Capture the cell that displays the provided text and extract its (X, Y) central coordinate. 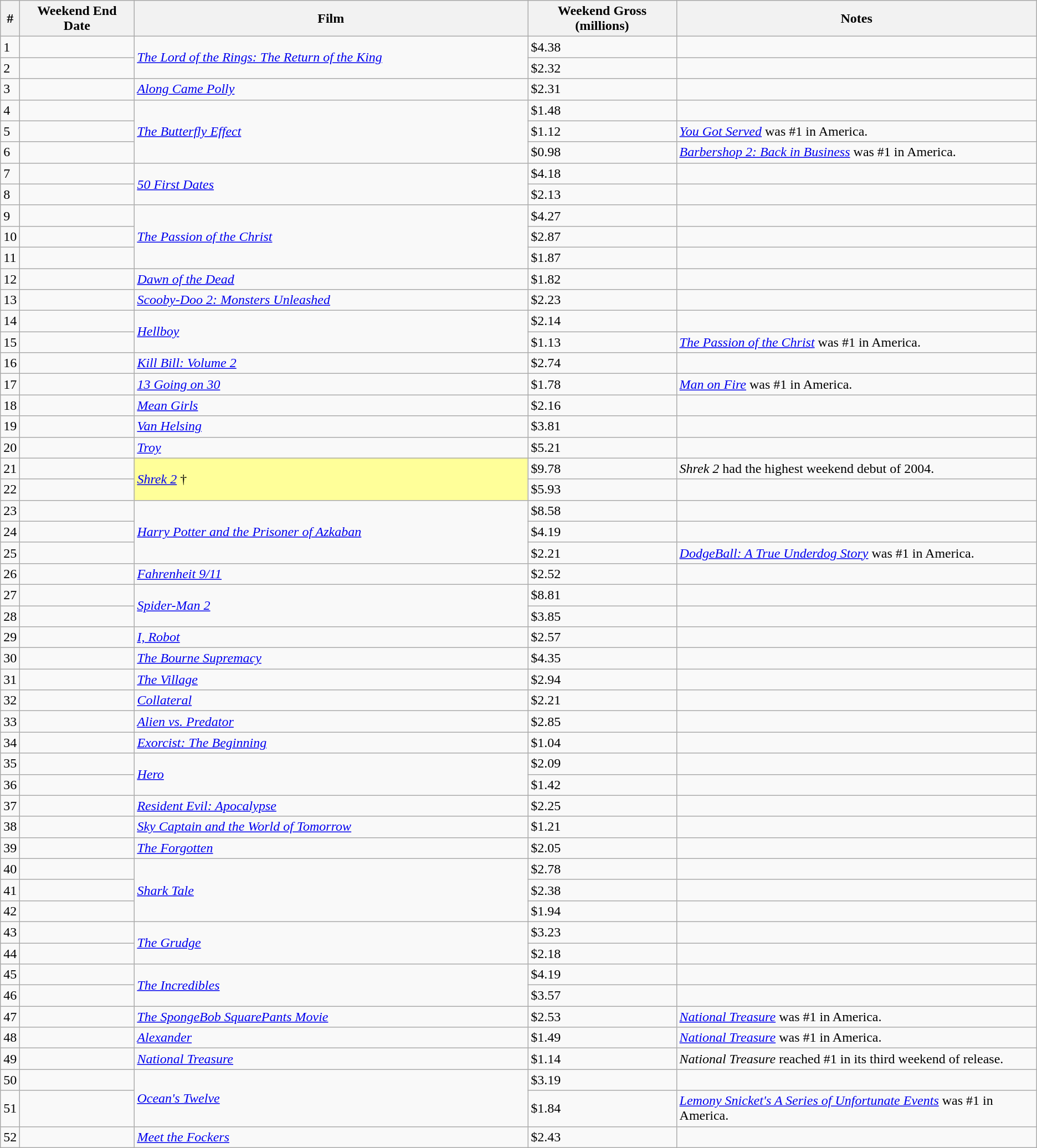
$3.23 (602, 932)
50 (10, 1080)
39 (10, 848)
Exorcist: The Beginning (331, 743)
$1.04 (602, 743)
4 (10, 110)
47 (10, 1017)
$2.14 (602, 321)
23 (10, 511)
$1.94 (602, 911)
$3.19 (602, 1080)
$2.85 (602, 722)
$2.57 (602, 637)
$2.25 (602, 806)
$4.18 (602, 173)
46 (10, 996)
1 (10, 47)
29 (10, 637)
Along Came Polly (331, 89)
$2.23 (602, 300)
38 (10, 827)
48 (10, 1038)
51 (10, 1109)
Van Helsing (331, 426)
$4.35 (602, 658)
41 (10, 890)
Hellboy (331, 332)
Kill Bill: Volume 2 (331, 363)
The Bourne Supremacy (331, 658)
$2.78 (602, 869)
$1.42 (602, 785)
$2.53 (602, 1017)
The Forgotten (331, 848)
Scooby-Doo 2: Monsters Unleashed (331, 300)
Meet the Fockers (331, 1137)
Barbershop 2: Back in Business was #1 in America. (856, 152)
33 (10, 722)
$5.21 (602, 447)
9 (10, 215)
37 (10, 806)
$2.38 (602, 890)
3 (10, 89)
$1.12 (602, 131)
34 (10, 743)
$1.48 (602, 110)
$8.81 (602, 595)
44 (10, 953)
$2.74 (602, 363)
31 (10, 679)
Lemony Snicket's A Series of Unfortunate Events was #1 in America. (856, 1109)
The SpongeBob SquarePants Movie (331, 1017)
21 (10, 469)
$2.32 (602, 68)
I, Robot (331, 637)
$2.87 (602, 236)
17 (10, 384)
Fahrenheit 9/11 (331, 574)
Harry Potter and the Prisoner of Azkaban (331, 532)
Alexander (331, 1038)
The Passion of the Christ was #1 in America. (856, 342)
Weekend End Date (77, 19)
25 (10, 553)
$3.81 (602, 426)
18 (10, 405)
15 (10, 342)
13 (10, 300)
12 (10, 279)
40 (10, 869)
$4.38 (602, 47)
6 (10, 152)
Ocean's Twelve (331, 1098)
$0.98 (602, 152)
16 (10, 363)
Film (331, 19)
$4.27 (602, 215)
8 (10, 194)
$2.52 (602, 574)
45 (10, 975)
5 (10, 131)
$8.58 (602, 511)
The Village (331, 679)
National Treasure reached #1 in its third weekend of release. (856, 1059)
The Incredibles (331, 985)
$3.85 (602, 616)
$2.05 (602, 848)
11 (10, 258)
Man on Fire was #1 in America. (856, 384)
7 (10, 173)
$2.09 (602, 764)
27 (10, 595)
$3.57 (602, 996)
$5.93 (602, 490)
$2.16 (602, 405)
$1.21 (602, 827)
$1.49 (602, 1038)
20 (10, 447)
Hero (331, 774)
50 First Dates (331, 184)
32 (10, 701)
$2.31 (602, 89)
43 (10, 932)
Weekend Gross (millions) (602, 19)
2 (10, 68)
$2.43 (602, 1137)
$1.14 (602, 1059)
# (10, 19)
$1.13 (602, 342)
13 Going on 30 (331, 384)
Alien vs. Predator (331, 722)
10 (10, 236)
36 (10, 785)
49 (10, 1059)
$1.84 (602, 1109)
28 (10, 616)
The Passion of the Christ (331, 236)
42 (10, 911)
Spider-Man 2 (331, 605)
Notes (856, 19)
26 (10, 574)
19 (10, 426)
Shrek 2 † (331, 479)
Mean Girls (331, 405)
$9.78 (602, 469)
DodgeBall: A True Underdog Story was #1 in America. (856, 553)
$1.87 (602, 258)
14 (10, 321)
Shark Tale (331, 890)
You Got Served was #1 in America. (856, 131)
Shrek 2 had the highest weekend debut of 2004. (856, 469)
National Treasure (331, 1059)
$2.13 (602, 194)
Collateral (331, 701)
The Grudge (331, 943)
22 (10, 490)
Sky Captain and the World of Tomorrow (331, 827)
$2.18 (602, 953)
The Butterfly Effect (331, 131)
$2.94 (602, 679)
$1.78 (602, 384)
The Lord of the Rings: The Return of the King (331, 58)
Dawn of the Dead (331, 279)
24 (10, 532)
35 (10, 764)
$1.82 (602, 279)
Troy (331, 447)
30 (10, 658)
52 (10, 1137)
Resident Evil: Apocalypse (331, 806)
